Provide the (X, Y) coordinate of the cell's center where the given text is located.  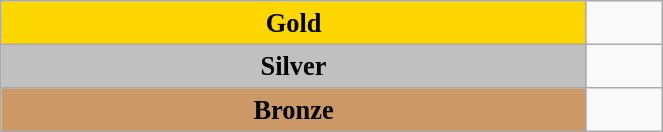
Gold (294, 22)
Silver (294, 66)
Bronze (294, 109)
